Find where the given text appears and provide that cell's center as (x, y) coordinate. 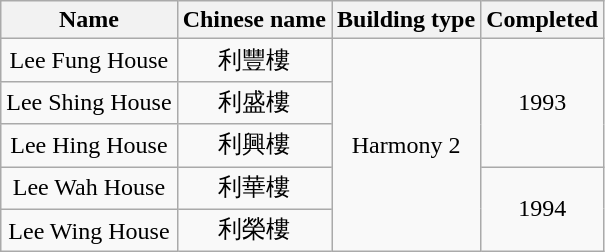
Lee Shing House (89, 102)
Name (89, 20)
Lee Hing House (89, 146)
Chinese name (254, 20)
利盛樓 (254, 102)
Building type (406, 20)
利華樓 (254, 188)
利興樓 (254, 146)
Completed (542, 20)
Lee Wing House (89, 230)
Lee Wah House (89, 188)
1994 (542, 208)
利榮樓 (254, 230)
Harmony 2 (406, 146)
Lee Fung House (89, 60)
1993 (542, 103)
利豐樓 (254, 60)
